Scan for the cell matching the given text and deliver its [x, y] coordinate at center. 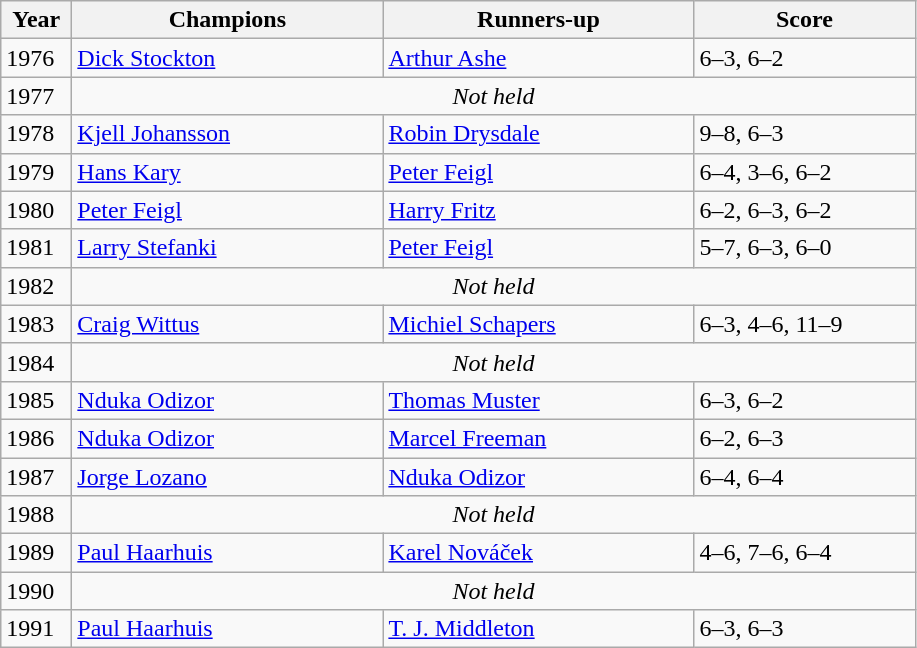
Score [804, 20]
Hans Kary [228, 172]
6–4, 6–4 [804, 477]
Michiel Schapers [538, 324]
1987 [36, 477]
Larry Stefanki [228, 248]
1980 [36, 210]
1978 [36, 134]
1984 [36, 362]
1990 [36, 591]
1991 [36, 629]
6–4, 3–6, 6–2 [804, 172]
Craig Wittus [228, 324]
Robin Drysdale [538, 134]
Karel Nováček [538, 553]
1983 [36, 324]
Dick Stockton [228, 58]
Kjell Johansson [228, 134]
1985 [36, 400]
6–2, 6–3, 6–2 [804, 210]
9–8, 6–3 [804, 134]
Thomas Muster [538, 400]
Runners-up [538, 20]
Jorge Lozano [228, 477]
1988 [36, 515]
Year [36, 20]
Champions [228, 20]
Marcel Freeman [538, 438]
1986 [36, 438]
1977 [36, 96]
T. J. Middleton [538, 629]
1989 [36, 553]
5–7, 6–3, 6–0 [804, 248]
6–3, 6–3 [804, 629]
1979 [36, 172]
6–2, 6–3 [804, 438]
1982 [36, 286]
6–3, 4–6, 11–9 [804, 324]
1981 [36, 248]
Harry Fritz [538, 210]
1976 [36, 58]
4–6, 7–6, 6–4 [804, 553]
Arthur Ashe [538, 58]
